Search for the cell housing the specified text and yield its [x, y] center coordinate. 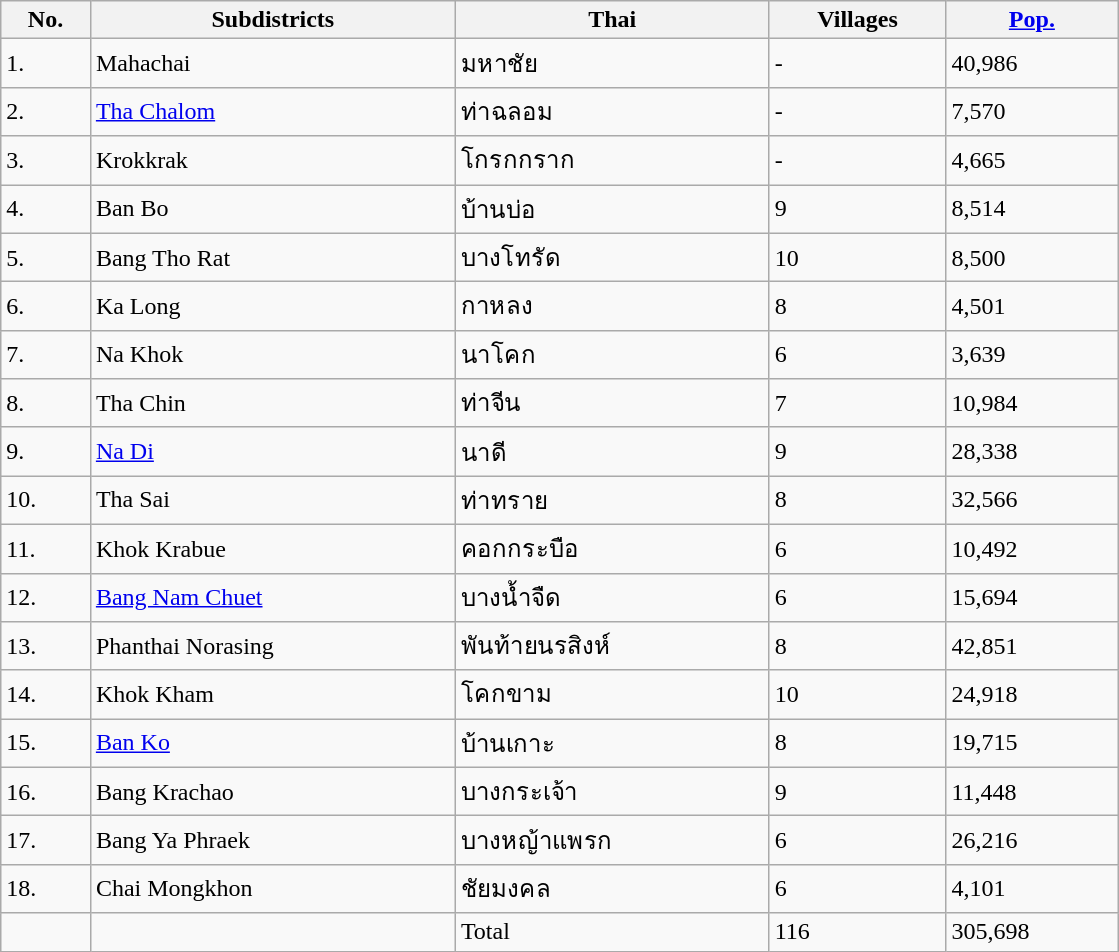
8. [46, 404]
Villages [858, 20]
ชัยมงคล [612, 888]
บ้านบ่อ [612, 208]
นาโคก [612, 354]
4,665 [1032, 160]
32,566 [1032, 500]
ท่าทราย [612, 500]
Bang Tho Rat [272, 258]
1. [46, 64]
15,694 [1032, 598]
2. [46, 112]
Thai [612, 20]
มหาชัย [612, 64]
305,698 [1032, 932]
8,500 [1032, 258]
Total [612, 932]
ท่าจีน [612, 404]
พันท้ายนรสิงห์ [612, 646]
24,918 [1032, 694]
Khok Kham [272, 694]
โกรกกราก [612, 160]
11. [46, 548]
42,851 [1032, 646]
ท่าฉลอม [612, 112]
12. [46, 598]
Pop. [1032, 20]
Ban Ko [272, 744]
14. [46, 694]
4. [46, 208]
18. [46, 888]
10,492 [1032, 548]
Ban Bo [272, 208]
9. [46, 452]
40,986 [1032, 64]
16. [46, 792]
116 [858, 932]
โคกขาม [612, 694]
13. [46, 646]
บ้านเกาะ [612, 744]
บางกระเจ้า [612, 792]
11,448 [1032, 792]
Krokkrak [272, 160]
บางหญ้าแพรก [612, 840]
17. [46, 840]
Tha Sai [272, 500]
บางโทรัด [612, 258]
Khok Krabue [272, 548]
Mahachai [272, 64]
3,639 [1032, 354]
Tha Chalom [272, 112]
4,101 [1032, 888]
6. [46, 306]
คอกกระบือ [612, 548]
28,338 [1032, 452]
Phanthai Norasing [272, 646]
Tha Chin [272, 404]
Bang Nam Chuet [272, 598]
Bang Ya Phraek [272, 840]
4,501 [1032, 306]
Na Di [272, 452]
26,216 [1032, 840]
15. [46, 744]
10. [46, 500]
19,715 [1032, 744]
7. [46, 354]
10,984 [1032, 404]
3. [46, 160]
กาหลง [612, 306]
นาดี [612, 452]
Bang Krachao [272, 792]
7 [858, 404]
Na Khok [272, 354]
No. [46, 20]
5. [46, 258]
8,514 [1032, 208]
Subdistricts [272, 20]
7,570 [1032, 112]
Ka Long [272, 306]
บางน้ำจืด [612, 598]
Chai Mongkhon [272, 888]
